Return the [X, Y] coordinate for the center point of the cell that contains the specified text.  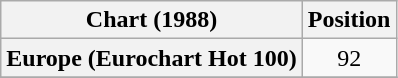
Chart (1988) [152, 20]
Europe (Eurochart Hot 100) [152, 58]
Position [349, 20]
92 [349, 58]
